Determine the (X, Y) coordinate at the center of the cell enclosing the given text.  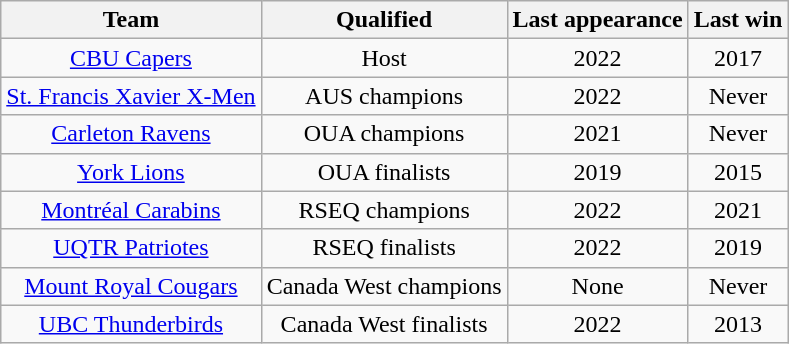
None (598, 286)
Mount Royal Cougars (131, 286)
Canada West champions (384, 286)
RSEQ finalists (384, 248)
RSEQ champions (384, 210)
2013 (738, 324)
Montréal Carabins (131, 210)
St. Francis Xavier X-Men (131, 96)
Team (131, 20)
2015 (738, 172)
UQTR Patriotes (131, 248)
Host (384, 58)
2017 (738, 58)
Canada West finalists (384, 324)
Last appearance (598, 20)
Last win (738, 20)
CBU Capers (131, 58)
AUS champions (384, 96)
Carleton Ravens (131, 134)
Qualified (384, 20)
York Lions (131, 172)
OUA champions (384, 134)
OUA finalists (384, 172)
UBC Thunderbirds (131, 324)
